Provide the (x, y) coordinate of the cell's center where the given text is located.  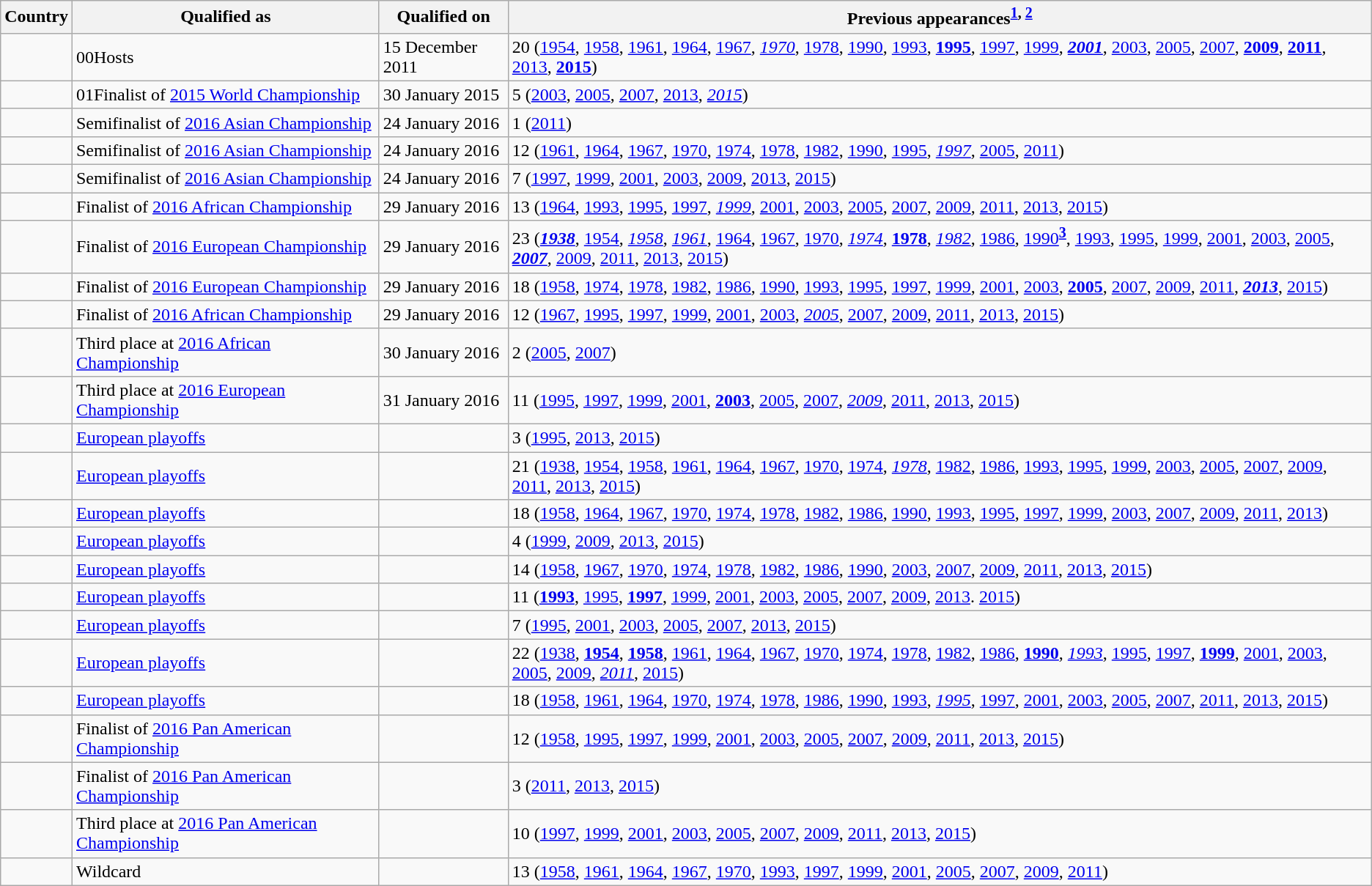
22 (1938, 1954, 1958, 1961, 1964, 1967, 1970, 1974, 1978, 1982, 1986, 1990, 1993, 1995, 1997, 1999, 2001, 2003, 2005, 2009, 2011, 2015) (940, 662)
Third place at 2016 Pan American Championship (226, 834)
2 (2005, 2007) (940, 352)
20 (1954, 1958, 1961, 1964, 1967, 1970, 1978, 1990, 1993, 1995, 1997, 1999, 2001, 2003, 2005, 2007, 2009, 2011, 2013, 2015) (940, 57)
Third place at 2016 African Championship (226, 352)
31 January 2016 (443, 400)
3 (1995, 2013, 2015) (940, 438)
12 (1961, 1964, 1967, 1970, 1974, 1978, 1982, 1990, 1995, 1997, 2005, 2011) (940, 150)
5 (2003, 2005, 2007, 2013, 2015) (940, 95)
12 (1967, 1995, 1997, 1999, 2001, 2003, 2005, 2007, 2009, 2011, 2013, 2015) (940, 314)
18 (1958, 1961, 1964, 1970, 1974, 1978, 1986, 1990, 1993, 1995, 1997, 2001, 2003, 2005, 2007, 2011, 2013, 2015) (940, 701)
Country (37, 18)
15 December 2011 (443, 57)
Qualified on (443, 18)
3 (2011, 2013, 2015) (940, 786)
Qualified as (226, 18)
14 (1958, 1967, 1970, 1974, 1978, 1982, 1986, 1990, 2003, 2007, 2009, 2011, 2013, 2015) (940, 569)
21 (1938, 1954, 1958, 1961, 1964, 1967, 1970, 1974, 1978, 1982, 1986, 1993, 1995, 1999, 2003, 2005, 2007, 2009, 2011, 2013, 2015) (940, 476)
7 (1997, 1999, 2001, 2003, 2009, 2013, 2015) (940, 179)
18 (1958, 1964, 1967, 1970, 1974, 1978, 1982, 1986, 1990, 1993, 1995, 1997, 1999, 2003, 2007, 2009, 2011, 2013) (940, 514)
30 January 2015 (443, 95)
Previous appearances1, 2 (940, 18)
01Finalist of 2015 World Championship (226, 95)
18 (1958, 1974, 1978, 1982, 1986, 1990, 1993, 1995, 1997, 1999, 2001, 2003, 2005, 2007, 2009, 2011, 2013, 2015) (940, 287)
7 (1995, 2001, 2003, 2005, 2007, 2013, 2015) (940, 625)
13 (1958, 1961, 1964, 1967, 1970, 1993, 1997, 1999, 2001, 2005, 2007, 2009, 2011) (940, 871)
23 (1938, 1954, 1958, 1961, 1964, 1967, 1970, 1974, 1978, 1982, 1986, 19903, 1993, 1995, 1999, 2001, 2003, 2005, 2007, 2009, 2011, 2013, 2015) (940, 247)
4 (1999, 2009, 2013, 2015) (940, 542)
13 (1964, 1993, 1995, 1997, 1999, 2001, 2003, 2005, 2007, 2009, 2011, 2013, 2015) (940, 207)
11 (1993, 1995, 1997, 1999, 2001, 2003, 2005, 2007, 2009, 2013. 2015) (940, 597)
11 (1995, 1997, 1999, 2001, 2003, 2005, 2007, 2009, 2011, 2013, 2015) (940, 400)
10 (1997, 1999, 2001, 2003, 2005, 2007, 2009, 2011, 2013, 2015) (940, 834)
30 January 2016 (443, 352)
12 (1958, 1995, 1997, 1999, 2001, 2003, 2005, 2007, 2009, 2011, 2013, 2015) (940, 739)
Third place at 2016 European Championship (226, 400)
1 (2011) (940, 122)
Wildcard (226, 871)
00Hosts (226, 57)
